Provide the (X, Y) coordinate of the cell's center where the given text is located.  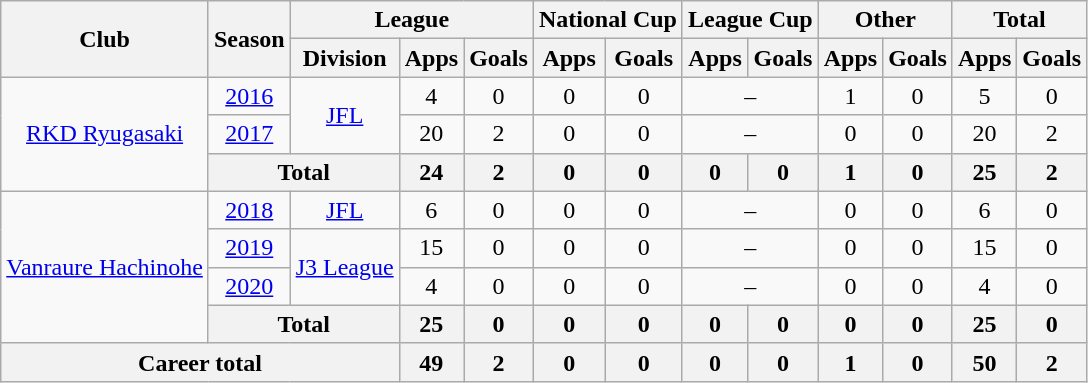
2020 (249, 286)
Season (249, 39)
J3 League (344, 267)
50 (984, 362)
2016 (249, 96)
League (412, 20)
Other (885, 20)
2019 (249, 248)
League Cup (750, 20)
Division (344, 58)
Vanraure Hachinohe (105, 267)
2018 (249, 210)
2017 (249, 134)
49 (431, 362)
RKD Ryugasaki (105, 134)
Club (105, 39)
5 (984, 96)
24 (431, 172)
National Cup (608, 20)
Career total (200, 362)
